Locate the cell with the specified text and output its (x, y) center coordinate. 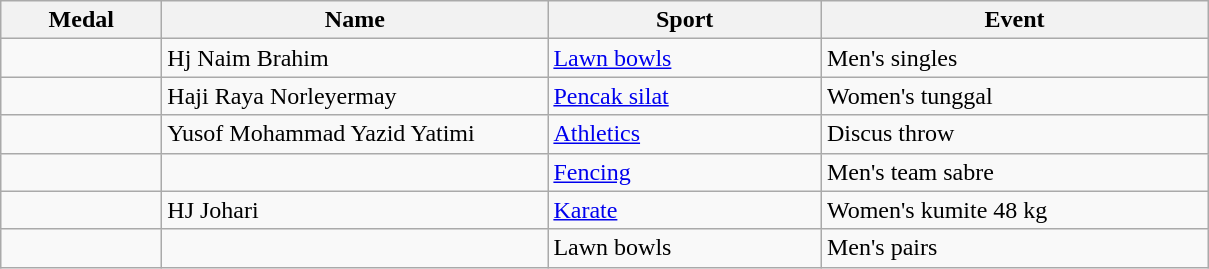
Yusof Mohammad Yazid Yatimi (355, 134)
Name (355, 20)
Men's pairs (1014, 248)
Haji Raya Norleyermay (355, 96)
Women's tunggal (1014, 96)
Men's team sabre (1014, 172)
Medal (82, 20)
Pencak silat (685, 96)
Athletics (685, 134)
Event (1014, 20)
Discus throw (1014, 134)
HJ Johari (355, 210)
Men's singles (1014, 58)
Fencing (685, 172)
Karate (685, 210)
Women's kumite 48 kg (1014, 210)
Sport (685, 20)
Hj Naim Brahim (355, 58)
